Return [x, y] of the center of cell containing provided text 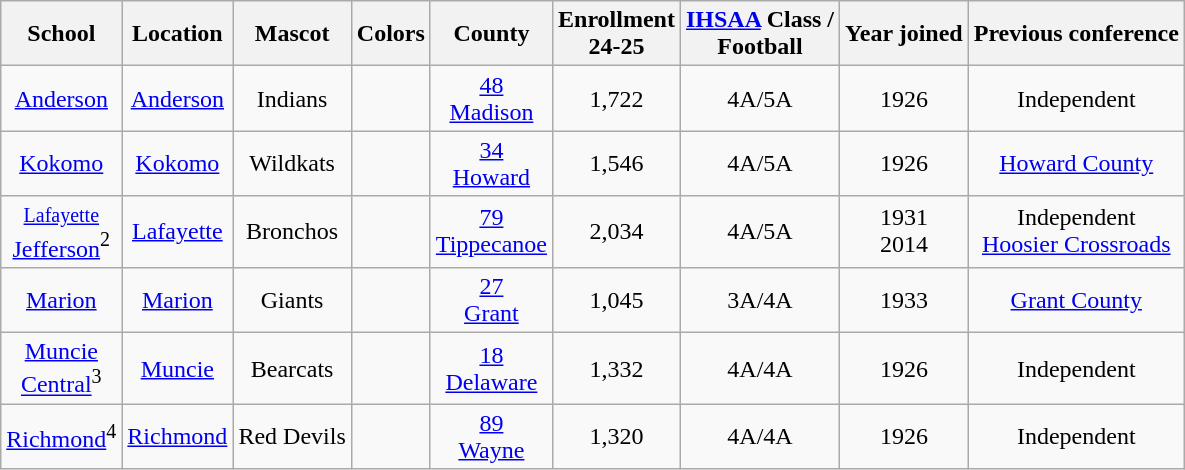
Howard County [1076, 164]
18 Delaware [491, 369]
89 Wayne [491, 436]
27 Grant [491, 300]
Richmond [178, 436]
Mascot [292, 34]
1,045 [616, 300]
IHSAA Class / Football [760, 34]
Indians [292, 98]
34 Howard [491, 164]
Richmond4 [62, 436]
48 Madison [491, 98]
Previous conference [1076, 34]
79 Tippecanoe [491, 232]
Lafayette [178, 232]
Location [178, 34]
Giants [292, 300]
County [491, 34]
Colors [390, 34]
Muncie Central3 [62, 369]
2,034 [616, 232]
Enrollment 24-25 [616, 34]
Lafayette Jefferson2 [62, 232]
Muncie [178, 369]
Bronchos [292, 232]
Bearcats [292, 369]
1,722 [616, 98]
School [62, 34]
1,320 [616, 436]
3A/4A [760, 300]
1,332 [616, 369]
Year joined [904, 34]
Red Devils [292, 436]
1933 [904, 300]
IndependentHoosier Crossroads [1076, 232]
1,546 [616, 164]
Grant County [1076, 300]
Wildkats [292, 164]
19312014 [904, 232]
